Capture the cell that displays the provided text and extract its [X, Y] central coordinate. 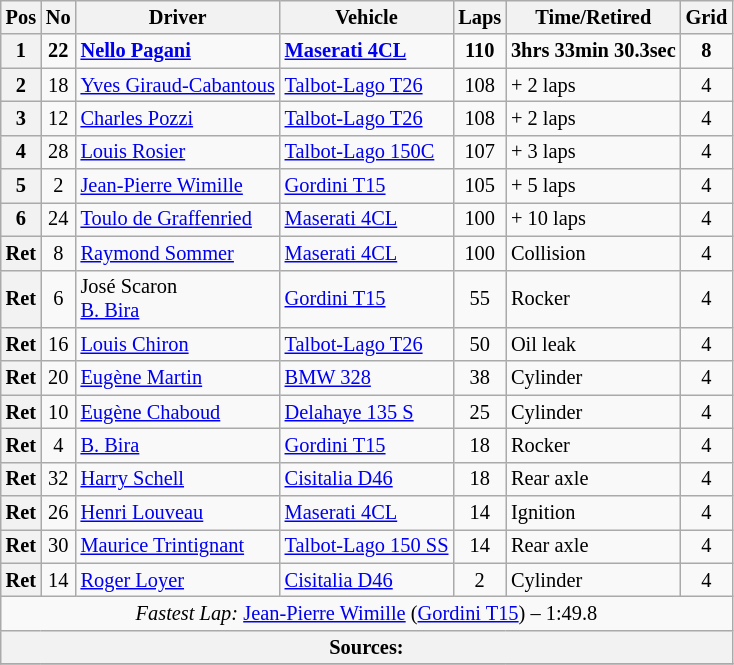
Raymond Sommer [178, 253]
Maurice Trintignant [178, 546]
3 [21, 118]
12 [58, 118]
Delahaye 135 S [367, 412]
105 [480, 186]
30 [58, 546]
Charles Pozzi [178, 118]
110 [480, 51]
20 [58, 378]
Roger Loyer [178, 580]
Talbot-Lago 150C [367, 152]
107 [480, 152]
Eugène Chaboud [178, 412]
+ 5 laps [593, 186]
55 [480, 299]
Laps [480, 17]
Henri Louveau [178, 513]
+ 10 laps [593, 219]
Jean-Pierre Wimille [178, 186]
32 [58, 479]
Nello Pagani [178, 51]
Talbot-Lago 150 SS [367, 546]
28 [58, 152]
3hrs 33min 30.3sec [593, 51]
Grid [707, 17]
B. Bira [178, 445]
Time/Retired [593, 17]
Fastest Lap: Jean-Pierre Wimille (Gordini T15) – 1:49.8 [366, 613]
38 [480, 378]
Pos [21, 17]
Sources: [366, 647]
BMW 328 [367, 378]
Driver [178, 17]
16 [58, 344]
No [58, 17]
5 [21, 186]
10 [58, 412]
Louis Rosier [178, 152]
1 [21, 51]
22 [58, 51]
24 [58, 219]
Vehicle [367, 17]
50 [480, 344]
José Scaron B. Bira [178, 299]
Toulo de Graffenried [178, 219]
Harry Schell [178, 479]
+ 3 laps [593, 152]
Oil leak [593, 344]
Collision [593, 253]
26 [58, 513]
25 [480, 412]
Ignition [593, 513]
Yves Giraud-Cabantous [178, 85]
Louis Chiron [178, 344]
Eugène Martin [178, 378]
